Pinpoint the cell where the given text exists, returning its [x, y] midpoint coordinate. 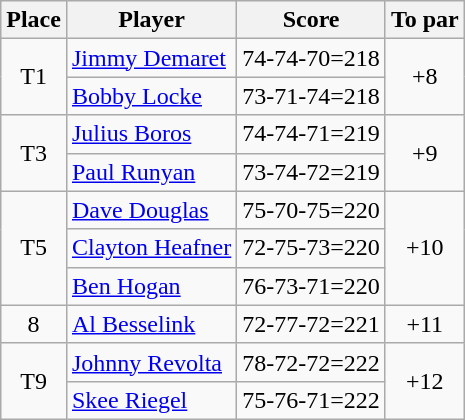
Dave Douglas [151, 210]
8 [34, 324]
Al Besselink [151, 324]
T9 [34, 381]
72-75-73=220 [312, 248]
Player [151, 20]
Julius Boros [151, 134]
75-76-71=222 [312, 400]
Skee Riegel [151, 400]
75-70-75=220 [312, 210]
T1 [34, 77]
+8 [424, 77]
Bobby Locke [151, 96]
78-72-72=222 [312, 362]
Clayton Heafner [151, 248]
+11 [424, 324]
74-74-70=218 [312, 58]
Ben Hogan [151, 286]
Place [34, 20]
74-74-71=219 [312, 134]
+10 [424, 248]
72-77-72=221 [312, 324]
Johnny Revolta [151, 362]
+12 [424, 381]
T3 [34, 153]
Jimmy Demaret [151, 58]
73-74-72=219 [312, 172]
To par [424, 20]
73-71-74=218 [312, 96]
+9 [424, 153]
Paul Runyan [151, 172]
Score [312, 20]
76-73-71=220 [312, 286]
T5 [34, 248]
